Identify which cell holds the provided text, then report its (x, y) central coordinate. 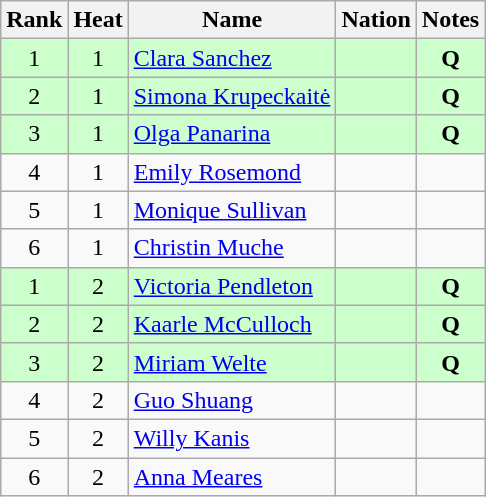
Victoria Pendleton (232, 286)
Monique Sullivan (232, 210)
Willy Kanis (232, 438)
Clara Sanchez (232, 58)
Guo Shuang (232, 400)
Kaarle McCulloch (232, 324)
Miriam Welte (232, 362)
Rank (34, 20)
Notes (450, 20)
Simona Krupeckaitė (232, 96)
Emily Rosemond (232, 172)
Name (232, 20)
Nation (376, 20)
Christin Muche (232, 248)
Anna Meares (232, 477)
Olga Panarina (232, 134)
Heat (98, 20)
